For the text-containing cell, return its midpoint in (x, y) coordinate format. 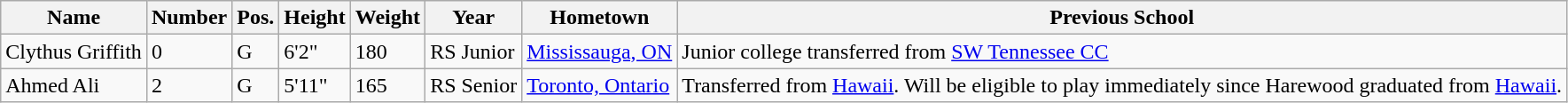
Mississauga, ON (599, 51)
RS Senior (473, 85)
Transferred from Hawaii. Will be eligible to play immediately since Harewood graduated from Hawaii. (1122, 85)
Number (189, 18)
Weight (387, 18)
Previous School (1122, 18)
5'11" (315, 85)
0 (189, 51)
Junior college transferred from SW Tennessee CC (1122, 51)
Pos. (255, 18)
165 (387, 85)
6'2" (315, 51)
Toronto, Ontario (599, 85)
2 (189, 85)
Year (473, 18)
180 (387, 51)
RS Junior (473, 51)
Clythus Griffith (74, 51)
Ahmed Ali (74, 85)
Hometown (599, 18)
Height (315, 18)
Name (74, 18)
